Extract the [x, y] coordinate from the center of the cell holding the provided text.  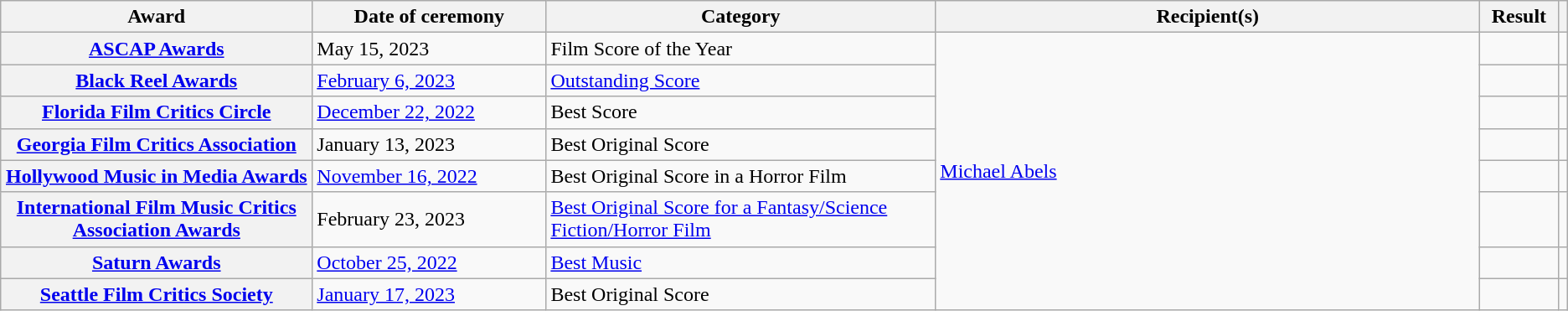
Recipient(s) [1208, 17]
Date of ceremony [429, 17]
Black Reel Awards [157, 80]
International Film Music Critics Association Awards [157, 220]
Georgia Film Critics Association [157, 144]
Best Music [740, 262]
Seattle Film Critics Society [157, 294]
December 22, 2022 [429, 112]
Film Score of the Year [740, 49]
January 17, 2023 [429, 294]
Outstanding Score [740, 80]
October 25, 2022 [429, 262]
Hollywood Music in Media Awards [157, 176]
ASCAP Awards [157, 49]
Michael Abels [1208, 172]
February 6, 2023 [429, 80]
May 15, 2023 [429, 49]
Result [1519, 17]
February 23, 2023 [429, 220]
January 13, 2023 [429, 144]
Best Original Score in a Horror Film [740, 176]
Saturn Awards [157, 262]
Award [157, 17]
Florida Film Critics Circle [157, 112]
November 16, 2022 [429, 176]
Best Original Score for a Fantasy/Science Fiction/Horror Film [740, 220]
Category [740, 17]
Best Score [740, 112]
